Detect which cell encompasses the target text, then output its (x, y) center coordinate. 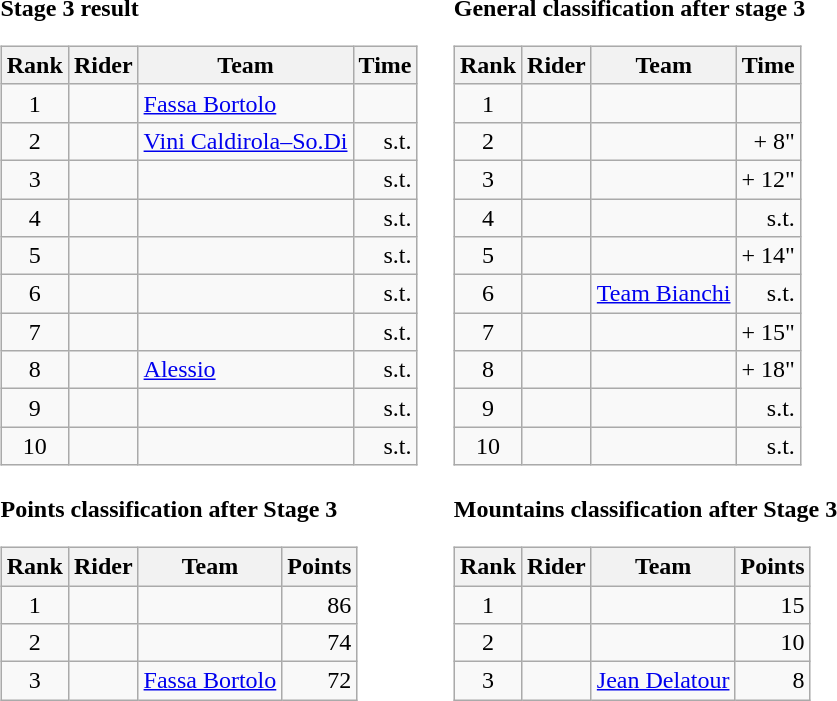
Alessio (246, 370)
86 (320, 605)
+ 14" (768, 256)
74 (320, 643)
+ 18" (768, 370)
Jean Delatour (663, 681)
72 (320, 681)
+ 15" (768, 332)
+ 8" (768, 141)
Team Bianchi (664, 294)
15 (772, 605)
Vini Caldirola–So.Di (246, 141)
+ 12" (768, 179)
